Return (X, Y) of the center of cell containing provided text 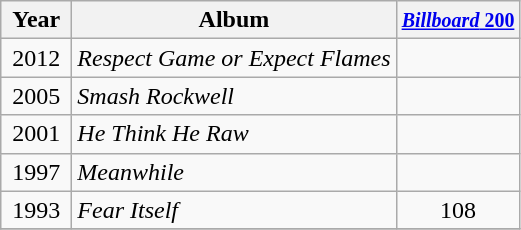
108 (458, 210)
2012 (36, 58)
1997 (36, 172)
Album (234, 20)
He Think He Raw (234, 134)
Year (36, 20)
1993 (36, 210)
2001 (36, 134)
Fear Itself (234, 210)
2005 (36, 96)
Respect Game or Expect Flames (234, 58)
Smash Rockwell (234, 96)
Meanwhile (234, 172)
Billboard 200 (458, 20)
